Return [x, y] of the center of cell containing provided text 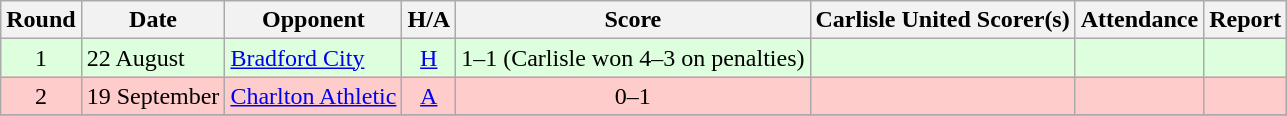
0–1 [633, 96]
22 August [153, 58]
Round [41, 20]
Opponent [314, 20]
1 [41, 58]
Date [153, 20]
Bradford City [314, 58]
Attendance [1139, 20]
H/A [429, 20]
19 September [153, 96]
1–1 (Carlisle won 4–3 on penalties) [633, 58]
Carlisle United Scorer(s) [942, 20]
H [429, 58]
2 [41, 96]
Score [633, 20]
Report [1246, 20]
A [429, 96]
Charlton Athletic [314, 96]
